For the text-containing cell, return its midpoint in (x, y) coordinate format. 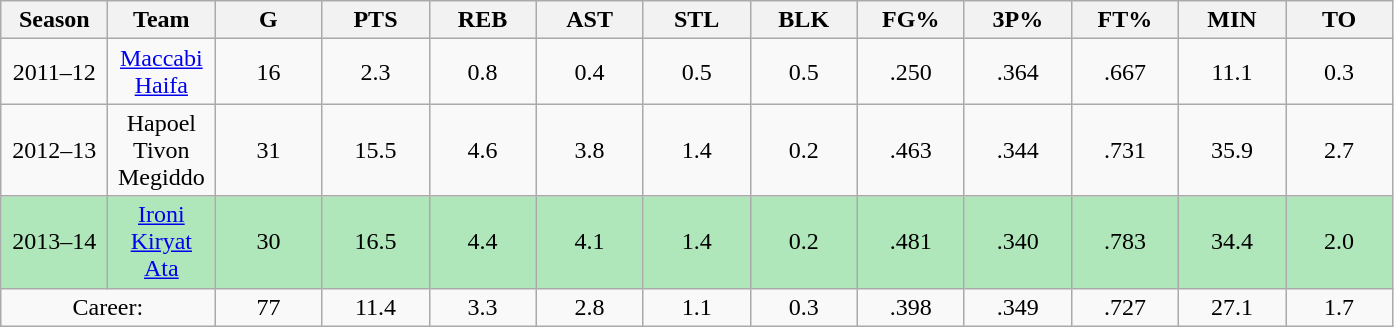
TO (1340, 20)
11.1 (1232, 72)
3.3 (482, 307)
31 (268, 150)
2011–12 (54, 72)
35.9 (1232, 150)
G (268, 20)
27.1 (1232, 307)
4.4 (482, 242)
.340 (1018, 242)
.364 (1018, 72)
3.8 (590, 150)
Career: (108, 307)
2.8 (590, 307)
.349 (1018, 307)
34.4 (1232, 242)
1.1 (696, 307)
FT% (1124, 20)
0.8 (482, 72)
1.7 (1340, 307)
2013–14 (54, 242)
Ironi Kiryat Ata (162, 242)
BLK (804, 20)
15.5 (376, 150)
MIN (1232, 20)
.667 (1124, 72)
2.3 (376, 72)
30 (268, 242)
.731 (1124, 150)
16.5 (376, 242)
2.7 (1340, 150)
REB (482, 20)
FG% (910, 20)
11.4 (376, 307)
16 (268, 72)
77 (268, 307)
4.1 (590, 242)
4.6 (482, 150)
PTS (376, 20)
Team (162, 20)
.344 (1018, 150)
0.4 (590, 72)
Hapoel Tivon Megiddo (162, 150)
.250 (910, 72)
.783 (1124, 242)
3P% (1018, 20)
.481 (910, 242)
AST (590, 20)
.398 (910, 307)
Season (54, 20)
2012–13 (54, 150)
Maccabi Haifa (162, 72)
.463 (910, 150)
.727 (1124, 307)
STL (696, 20)
2.0 (1340, 242)
